Identify which cell holds the provided text, then report its (X, Y) central coordinate. 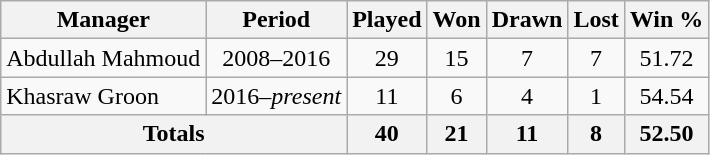
6 (456, 96)
Played (387, 20)
Lost (596, 20)
Won (456, 20)
Abdullah Mahmoud (104, 58)
29 (387, 58)
Totals (174, 134)
52.50 (666, 134)
21 (456, 134)
51.72 (666, 58)
Manager (104, 20)
Khasraw Groon (104, 96)
40 (387, 134)
Period (276, 20)
15 (456, 58)
1 (596, 96)
4 (527, 96)
2016–present (276, 96)
Drawn (527, 20)
2008–2016 (276, 58)
54.54 (666, 96)
Win % (666, 20)
8 (596, 134)
